From the cell containing the given text, extract its center point as [x, y] coordinate. 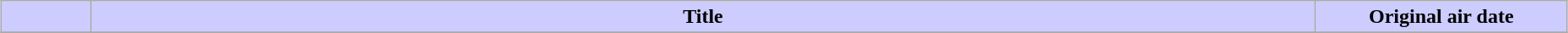
Title [703, 17]
Original air date [1441, 17]
